Locate the cell with the specified text and output its [x, y] center coordinate. 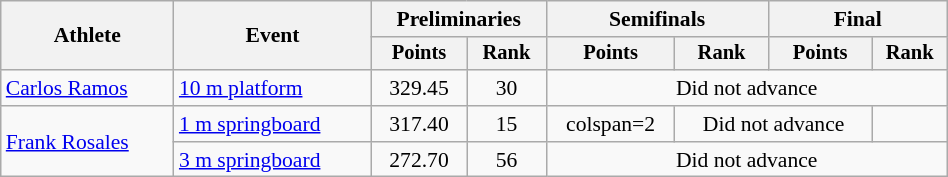
1 m springboard [272, 124]
Event [272, 36]
317.40 [419, 124]
30 [506, 88]
colspan=2 [610, 124]
Frank Rosales [88, 142]
15 [506, 124]
Final [858, 19]
Athlete [88, 36]
329.45 [419, 88]
Carlos Ramos [88, 88]
10 m platform [272, 88]
Semifinals [657, 19]
Preliminaries [458, 19]
